Detect which cell encompasses the target text, then output its (X, Y) center coordinate. 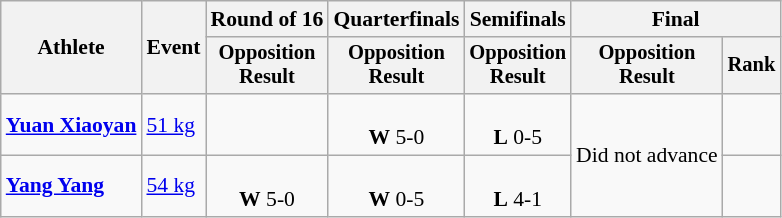
54 kg (173, 186)
Did not advance (647, 155)
L 0-5 (518, 124)
51 kg (173, 124)
Final (676, 19)
Yuan Xiaoyan (72, 124)
Round of 16 (268, 19)
Yang Yang (72, 186)
Athlete (72, 48)
W 0-5 (396, 186)
Semifinals (518, 19)
Quarterfinals (396, 19)
L 4-1 (518, 186)
Rank (752, 66)
Event (173, 48)
